Scan for the cell matching the given text and deliver its (x, y) coordinate at center. 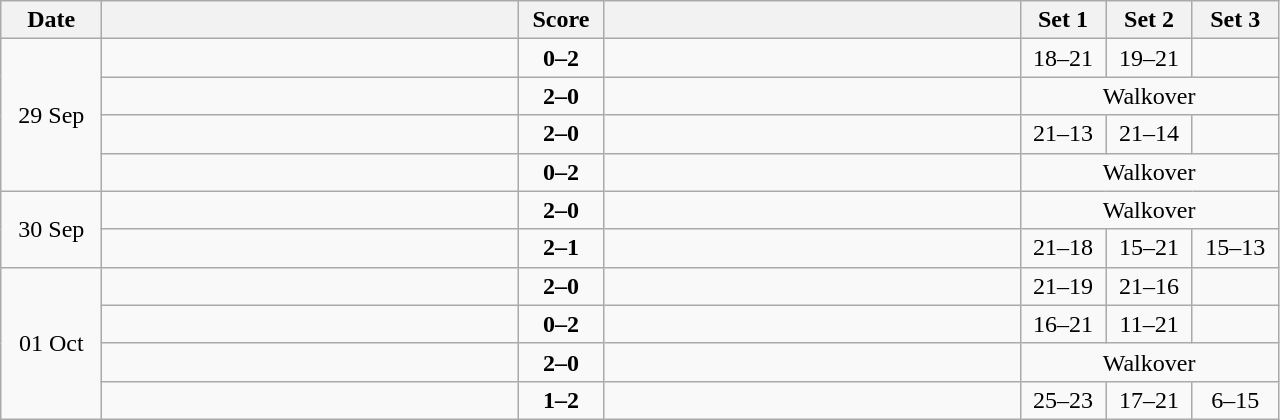
Score (561, 20)
15–13 (1235, 248)
21–18 (1063, 248)
29 Sep (52, 115)
11–21 (1149, 324)
19–21 (1149, 58)
21–14 (1149, 134)
2–1 (561, 248)
15–21 (1149, 248)
17–21 (1149, 400)
Set 1 (1063, 20)
18–21 (1063, 58)
01 Oct (52, 343)
30 Sep (52, 229)
16–21 (1063, 324)
6–15 (1235, 400)
Set 2 (1149, 20)
Set 3 (1235, 20)
Date (52, 20)
1–2 (561, 400)
21–16 (1149, 286)
25–23 (1063, 400)
21–13 (1063, 134)
21–19 (1063, 286)
